Capture the cell that displays the provided text and extract its (x, y) central coordinate. 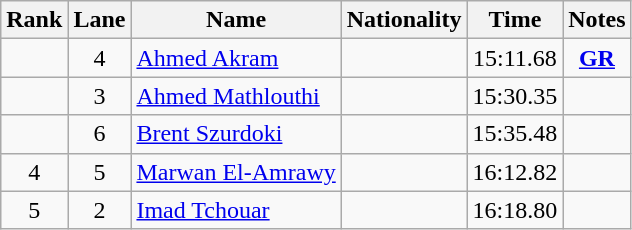
15:35.48 (515, 134)
Marwan El-Amrawy (236, 172)
Nationality (404, 20)
16:12.82 (515, 172)
Ahmed Mathlouthi (236, 96)
2 (100, 210)
6 (100, 134)
Brent Szurdoki (236, 134)
Lane (100, 20)
16:18.80 (515, 210)
Time (515, 20)
Notes (597, 20)
3 (100, 96)
GR (597, 58)
15:30.35 (515, 96)
Name (236, 20)
15:11.68 (515, 58)
Ahmed Akram (236, 58)
Imad Tchouar (236, 210)
Rank (34, 20)
